Pinpoint the cell where the given text exists, returning its [x, y] midpoint coordinate. 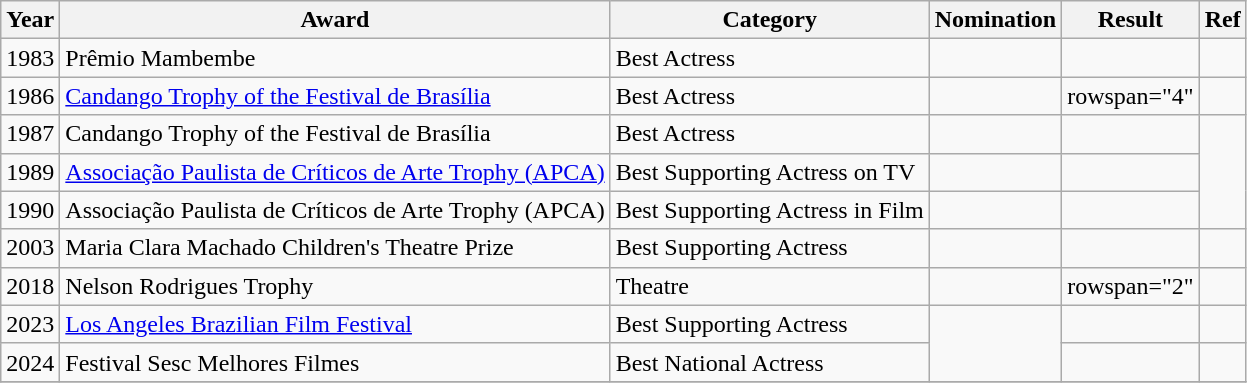
Best Supporting Actress in Film [770, 210]
Festival Sesc Melhores Filmes [335, 362]
Maria Clara Machado Children's Theatre Prize [335, 248]
rowspan="4" [1131, 96]
2003 [30, 248]
1987 [30, 134]
2024 [30, 362]
Prêmio Mambembe [335, 58]
Result [1131, 20]
2018 [30, 286]
Los Angeles Brazilian Film Festival [335, 324]
Theatre [770, 286]
Nelson Rodrigues Trophy [335, 286]
Category [770, 20]
Nomination [995, 20]
1990 [30, 210]
Best Supporting Actress on TV [770, 172]
Year [30, 20]
1983 [30, 58]
1986 [30, 96]
Ref [1222, 20]
Best National Actress [770, 362]
1989 [30, 172]
2023 [30, 324]
Award [335, 20]
rowspan="2" [1131, 286]
